Scan for the cell matching the given text and deliver its [X, Y] coordinate at center. 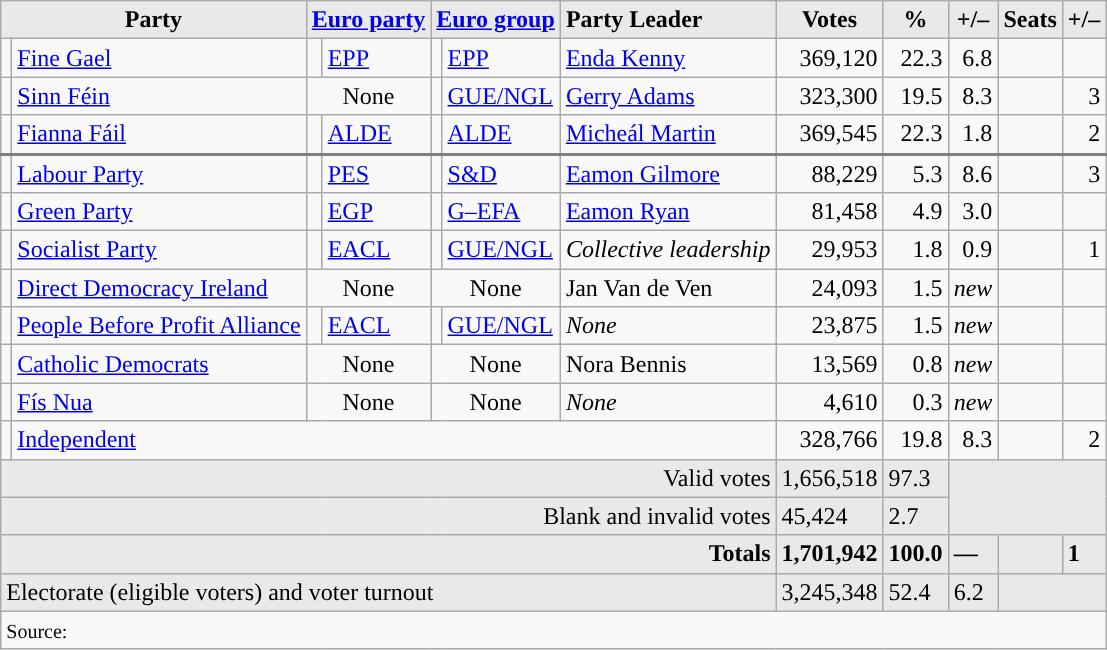
Nora Bennis [668, 364]
8.6 [973, 174]
Sinn Féin [159, 96]
Independent [394, 440]
Seats [1030, 20]
3.0 [973, 212]
4,610 [830, 402]
Jan Van de Ven [668, 288]
4.9 [916, 212]
Electorate (eligible voters) and voter turnout [388, 592]
Socialist Party [159, 250]
Eamon Ryan [668, 212]
Catholic Democrats [159, 364]
19.8 [916, 440]
23,875 [830, 326]
369,120 [830, 58]
369,545 [830, 134]
1,701,942 [830, 554]
Party Leader [668, 20]
0.3 [916, 402]
Enda Kenny [668, 58]
Fianna Fáil [159, 134]
1,656,518 [830, 478]
— [973, 554]
Blank and invalid votes [388, 516]
52.4 [916, 592]
Totals [388, 554]
88,229 [830, 174]
Eamon Gilmore [668, 174]
6.8 [973, 58]
Fís Nua [159, 402]
Collective leadership [668, 250]
Euro party [368, 20]
People Before Profit Alliance [159, 326]
29,953 [830, 250]
Euro group [496, 20]
100.0 [916, 554]
Party [154, 20]
G–EFA [501, 212]
Votes [830, 20]
45,424 [830, 516]
97.3 [916, 478]
Labour Party [159, 174]
19.5 [916, 96]
6.2 [973, 592]
Green Party [159, 212]
323,300 [830, 96]
Direct Democracy Ireland [159, 288]
PES [376, 174]
EGP [376, 212]
0.8 [916, 364]
81,458 [830, 212]
328,766 [830, 440]
Gerry Adams [668, 96]
3,245,348 [830, 592]
24,093 [830, 288]
Source: [554, 630]
S&D [501, 174]
% [916, 20]
2.7 [916, 516]
13,569 [830, 364]
Valid votes [388, 478]
Fine Gael [159, 58]
5.3 [916, 174]
0.9 [973, 250]
Micheál Martin [668, 134]
